Search for the cell housing the specified text and yield its (x, y) center coordinate. 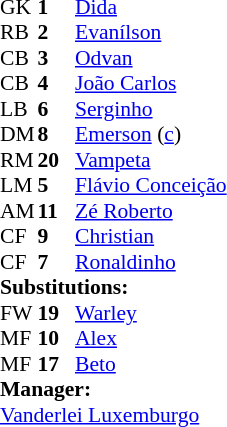
11 (57, 211)
Ronaldinho (151, 262)
9 (57, 237)
Odvan (151, 58)
Beto (151, 364)
AM (19, 211)
Emerson (c) (151, 135)
RB (19, 33)
17 (57, 364)
LB (19, 109)
Alex (151, 339)
Zé Roberto (151, 211)
6 (57, 109)
Manager: (114, 389)
Serginho (151, 109)
Evanílson (151, 33)
FW (19, 313)
Christian (151, 237)
2 (57, 33)
Substitutions: (114, 287)
João Carlos (151, 83)
19 (57, 313)
5 (57, 185)
7 (57, 262)
DM (19, 135)
Warley (151, 313)
RM (19, 160)
8 (57, 135)
Vampeta (151, 160)
20 (57, 160)
3 (57, 58)
Flávio Conceição (151, 185)
4 (57, 83)
10 (57, 339)
LM (19, 185)
